Provide the [x, y] coordinate of the cell's center where the given text is located.  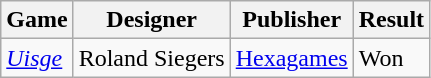
Roland Siegers [152, 58]
Result [391, 20]
Uisge [37, 58]
Designer [152, 20]
Hexagames [292, 58]
Publisher [292, 20]
Won [391, 58]
Game [37, 20]
